Locate the cell with the specified text and output its [x, y] center coordinate. 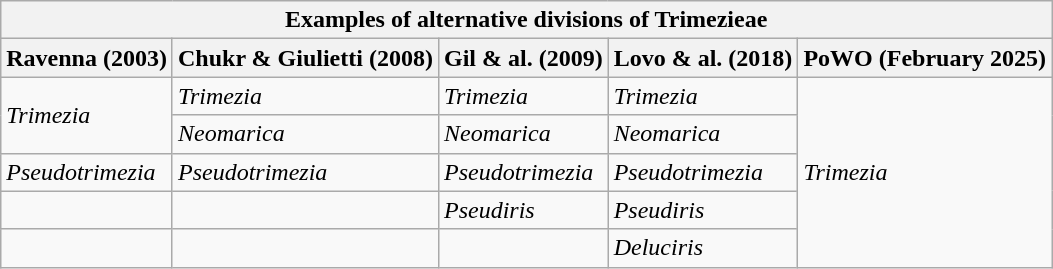
Gil & al. (2009) [523, 58]
Ravenna (2003) [87, 58]
Deluciris [703, 248]
Chukr & Giulietti (2008) [305, 58]
Examples of alternative divisions of Trimezieae [526, 20]
PoWO (February 2025) [925, 58]
Lovo & al. (2018) [703, 58]
